Return the [x, y] coordinate for the center point of the cell that contains the specified text.  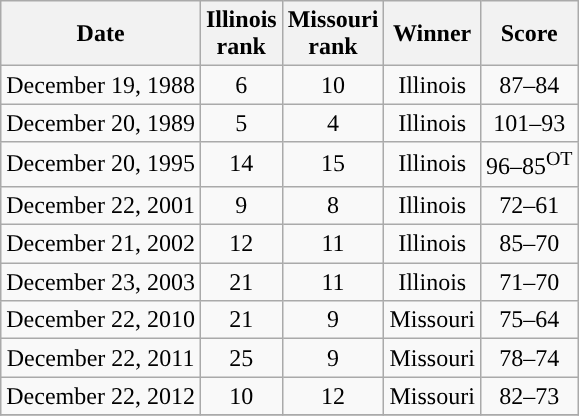
72–61 [529, 205]
75–64 [529, 320]
15 [333, 164]
December 22, 2010 [101, 320]
Illinoisrank [241, 34]
December 20, 1995 [101, 164]
14 [241, 164]
December 21, 2002 [101, 244]
87–84 [529, 85]
101–93 [529, 123]
December 22, 2001 [101, 205]
December 19, 1988 [101, 85]
December 22, 2012 [101, 396]
71–70 [529, 282]
Winner [432, 34]
8 [333, 205]
96–85OT [529, 164]
85–70 [529, 244]
6 [241, 85]
5 [241, 123]
December 23, 2003 [101, 282]
Missourirank [333, 34]
Score [529, 34]
December 22, 2011 [101, 358]
4 [333, 123]
82–73 [529, 396]
25 [241, 358]
78–74 [529, 358]
Date [101, 34]
December 20, 1989 [101, 123]
